Search for the cell housing the specified text and yield its (x, y) center coordinate. 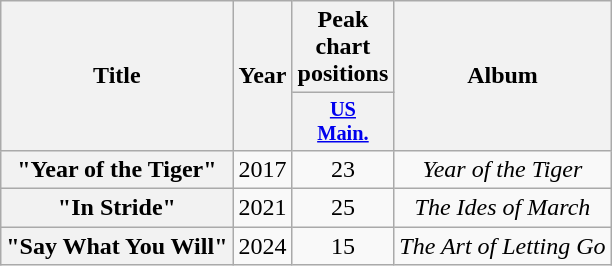
23 (343, 169)
2024 (262, 246)
The Ides of March (502, 208)
"Year of the Tiger" (117, 169)
USMain. (343, 122)
"Say What You Will" (117, 246)
2017 (262, 169)
Peak chart positions (343, 47)
15 (343, 246)
Year of the Tiger (502, 169)
Title (117, 76)
Album (502, 76)
The Art of Letting Go (502, 246)
"In Stride" (117, 208)
Year (262, 76)
2021 (262, 208)
25 (343, 208)
